For the text-containing cell, return its midpoint in (x, y) coordinate format. 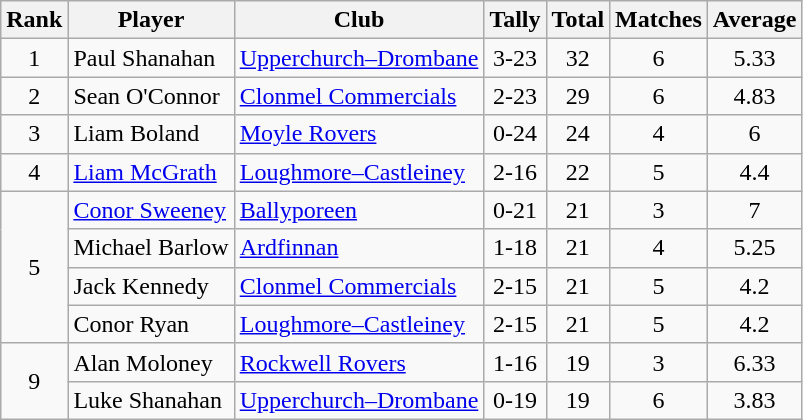
Conor Sweeney (151, 210)
Sean O'Connor (151, 96)
Moyle Rovers (359, 134)
0-24 (515, 134)
Ardfinnan (359, 248)
24 (578, 134)
Player (151, 20)
5.25 (754, 248)
7 (754, 210)
Conor Ryan (151, 324)
Rank (34, 20)
0-19 (515, 400)
Total (578, 20)
Rockwell Rovers (359, 362)
Luke Shanahan (151, 400)
32 (578, 58)
1 (34, 58)
Alan Moloney (151, 362)
4.83 (754, 96)
22 (578, 172)
Paul Shanahan (151, 58)
5.33 (754, 58)
9 (34, 381)
3.83 (754, 400)
0-21 (515, 210)
6.33 (754, 362)
Matches (659, 20)
Liam Boland (151, 134)
Liam McGrath (151, 172)
Jack Kennedy (151, 286)
Michael Barlow (151, 248)
2 (34, 96)
4.4 (754, 172)
Average (754, 20)
29 (578, 96)
Ballyporeen (359, 210)
Tally (515, 20)
2-23 (515, 96)
2-16 (515, 172)
1-16 (515, 362)
1-18 (515, 248)
Club (359, 20)
3-23 (515, 58)
